From the cell containing the given text, extract its center point as [X, Y] coordinate. 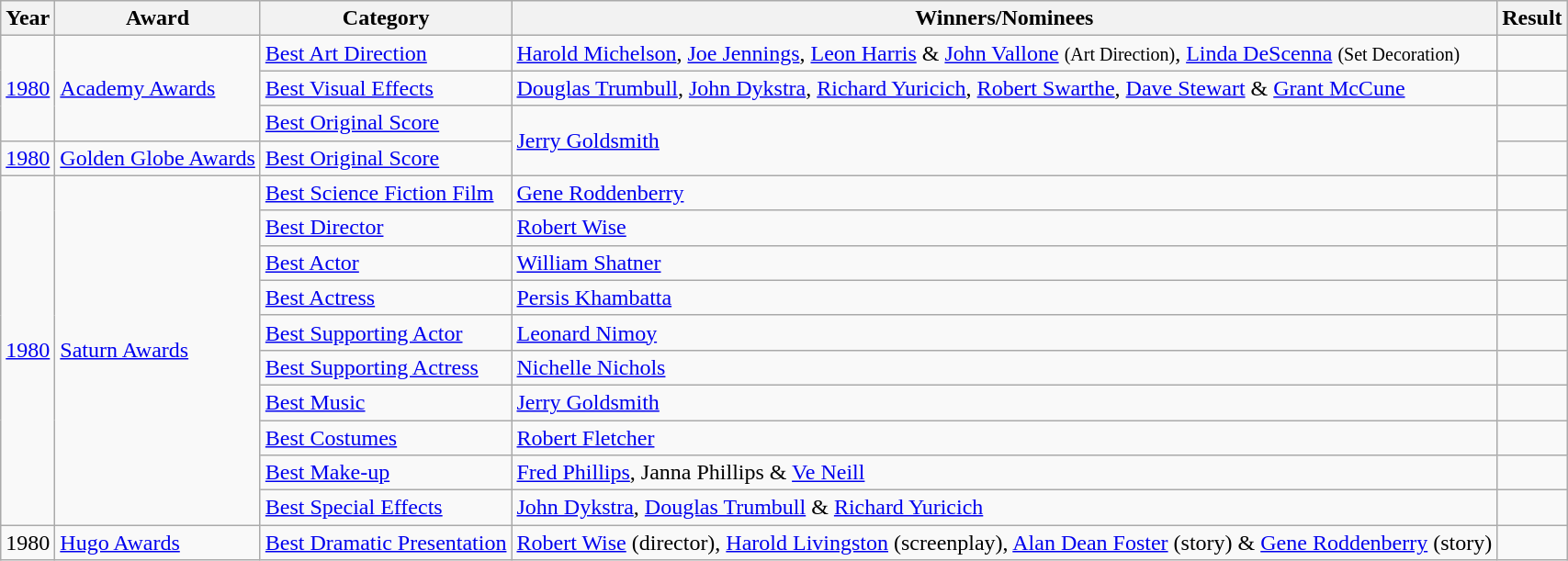
Harold Michelson, Joe Jennings, Leon Harris & John Vallone (Art Direction), Linda DeScenna (Set Decoration) [1005, 53]
Award [158, 18]
Best Special Effects [386, 508]
Best Actress [386, 297]
Nichelle Nichols [1005, 367]
Category [386, 18]
Academy Awards [158, 88]
Best Supporting Actor [386, 332]
Best Actor [386, 263]
Robert Fletcher [1005, 438]
Leonard Nimoy [1005, 332]
Best Music [386, 402]
Douglas Trumbull, John Dykstra, Richard Yuricich, Robert Swarthe, Dave Stewart & Grant McCune [1005, 88]
Robert Wise (director), Harold Livingston (screenplay), Alan Dean Foster (story) & Gene Roddenberry (story) [1005, 543]
Best Art Direction [386, 53]
Golden Globe Awards [158, 158]
Best Director [386, 228]
Best Costumes [386, 438]
Best Science Fiction Film [386, 193]
William Shatner [1005, 263]
Year [28, 18]
Gene Roddenberry [1005, 193]
Result [1532, 18]
Winners/Nominees [1005, 18]
Best Dramatic Presentation [386, 543]
Hugo Awards [158, 543]
Fred Phillips, Janna Phillips & Ve Neill [1005, 473]
John Dykstra, Douglas Trumbull & Richard Yuricich [1005, 508]
Persis Khambatta [1005, 297]
Best Make-up [386, 473]
Best Supporting Actress [386, 367]
Best Visual Effects [386, 88]
Robert Wise [1005, 228]
Saturn Awards [158, 351]
